From the cell containing the given text, extract its center point as (x, y) coordinate. 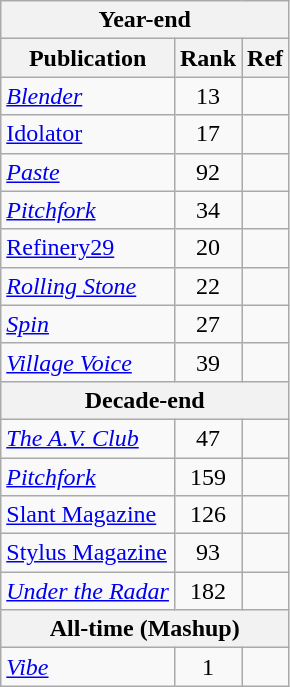
Blender (88, 96)
Spin (88, 324)
126 (208, 515)
159 (208, 477)
27 (208, 324)
Decade-end (145, 400)
22 (208, 286)
Refinery29 (88, 248)
Idolator (88, 134)
47 (208, 438)
92 (208, 172)
Rank (208, 58)
93 (208, 553)
Stylus Magazine (88, 553)
Village Voice (88, 362)
20 (208, 248)
Paste (88, 172)
17 (208, 134)
The A.V. Club (88, 438)
Vibe (88, 667)
Rolling Stone (88, 286)
34 (208, 210)
All-time (Mashup) (145, 629)
Year-end (145, 20)
Ref (266, 58)
1 (208, 667)
Under the Radar (88, 591)
13 (208, 96)
39 (208, 362)
Slant Magazine (88, 515)
182 (208, 591)
Publication (88, 58)
